Pinpoint the cell where the given text exists, returning its (x, y) midpoint coordinate. 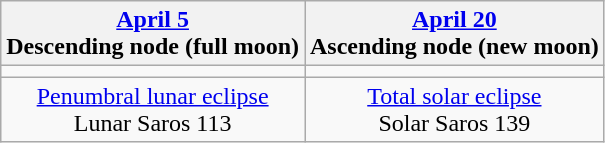
April 20Ascending node (new moon) (454, 34)
April 5Descending node (full moon) (153, 34)
Penumbral lunar eclipseLunar Saros 113 (153, 110)
Total solar eclipseSolar Saros 139 (454, 110)
